Provide the [x, y] coordinate of the cell's center where the given text is located.  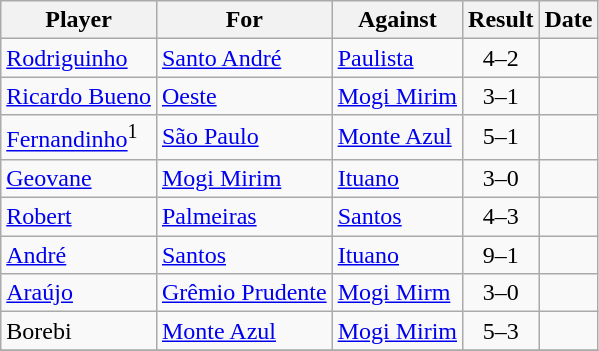
Grêmio Prudente [244, 293]
Oeste [244, 96]
Player [79, 20]
For [244, 20]
Geovane [79, 178]
9–1 [501, 255]
3–1 [501, 96]
Date [568, 20]
4–2 [501, 58]
São Paulo [244, 138]
Palmeiras [244, 217]
5–1 [501, 138]
4–3 [501, 217]
Borebi [79, 331]
Robert [79, 217]
5–3 [501, 331]
Rodriguinho [79, 58]
Mogi Mirm [397, 293]
Paulista [397, 58]
Santo André [244, 58]
Araújo [79, 293]
Ricardo Bueno [79, 96]
André [79, 255]
Result [501, 20]
Against [397, 20]
Fernandinho1 [79, 138]
